Locate the cell with the specified text and output its (x, y) center coordinate. 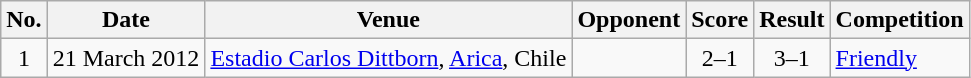
Date (126, 20)
3–1 (792, 58)
Friendly (900, 58)
21 March 2012 (126, 58)
Estadio Carlos Dittborn, Arica, Chile (388, 58)
2–1 (720, 58)
No. (24, 20)
Opponent (629, 20)
Score (720, 20)
Competition (900, 20)
1 (24, 58)
Result (792, 20)
Venue (388, 20)
